For the text-containing cell, return its midpoint in [x, y] coordinate format. 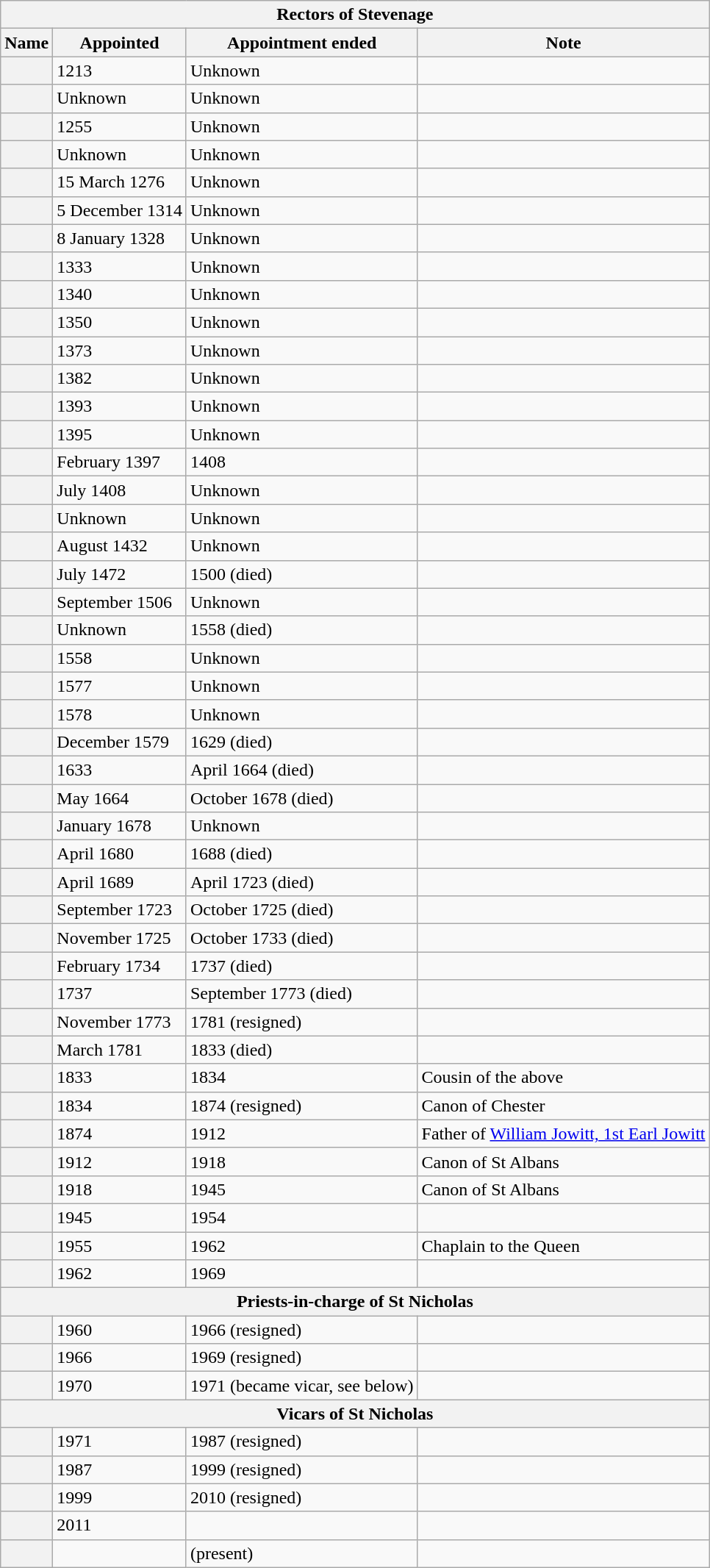
1633 [120, 770]
Father of William Jowitt, 1st Earl Jowitt [563, 1134]
1558 (died) [301, 630]
1987 [120, 1469]
July 1472 [120, 574]
May 1664 [120, 798]
1966 [120, 1358]
1737 [120, 994]
1969 [301, 1274]
1255 [120, 126]
Rectors of Stevenage [355, 15]
April 1689 [120, 882]
Name [26, 43]
1395 [120, 434]
February 1397 [120, 462]
1629 (died) [301, 742]
October 1733 (died) [301, 938]
1966 (resigned) [301, 1330]
March 1781 [120, 1050]
September 1773 (died) [301, 994]
5 December 1314 [120, 210]
1408 [301, 462]
September 1723 [120, 910]
1737 (died) [301, 966]
2010 (resigned) [301, 1497]
1955 [120, 1246]
1969 (resigned) [301, 1358]
15 March 1276 [120, 182]
1970 [120, 1386]
November 1773 [120, 1022]
1558 [120, 658]
Note [563, 43]
8 January 1328 [120, 238]
Canon of Chester [563, 1106]
1999 (resigned) [301, 1469]
1971 (became vicar, see below) [301, 1386]
September 1506 [120, 602]
(present) [301, 1553]
April 1680 [120, 854]
April 1723 (died) [301, 882]
1382 [120, 379]
1999 [120, 1497]
Appointed [120, 43]
Vicars of St Nicholas [355, 1414]
1500 (died) [301, 574]
August 1432 [120, 546]
1954 [301, 1217]
1577 [120, 686]
July 1408 [120, 490]
October 1725 (died) [301, 910]
November 1725 [120, 938]
February 1734 [120, 966]
1874 (resigned) [301, 1106]
2011 [120, 1525]
April 1664 (died) [301, 770]
1350 [120, 322]
1971 [120, 1442]
October 1678 (died) [301, 798]
1874 [120, 1134]
1833 [120, 1078]
1833 (died) [301, 1050]
Priests-in-charge of St Nicholas [355, 1302]
1340 [120, 294]
December 1579 [120, 742]
Cousin of the above [563, 1078]
1373 [120, 351]
1333 [120, 266]
Appointment ended [301, 43]
1393 [120, 407]
1213 [120, 71]
Chaplain to the Queen [563, 1246]
1578 [120, 714]
1960 [120, 1330]
1987 (resigned) [301, 1442]
1781 (resigned) [301, 1022]
January 1678 [120, 826]
1688 (died) [301, 854]
